Pinpoint the cell where the given text exists, returning its [X, Y] midpoint coordinate. 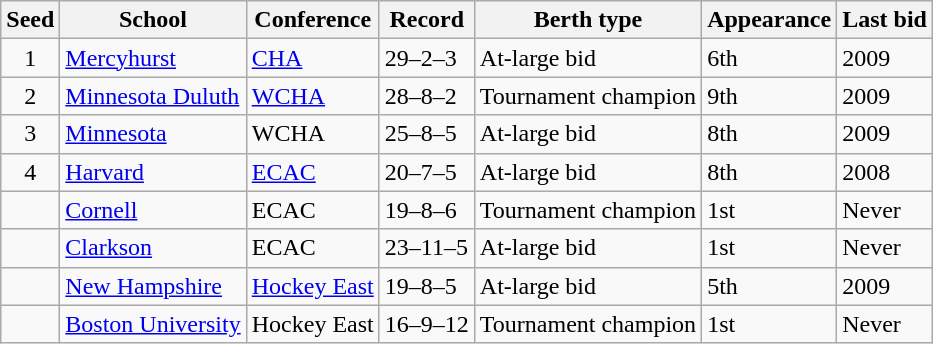
Minnesota Duluth [153, 96]
Record [426, 20]
Seed [30, 20]
New Hampshire [153, 286]
Clarkson [153, 248]
19–8–6 [426, 210]
Boston University [153, 324]
Mercyhurst [153, 58]
28–8–2 [426, 96]
5th [770, 286]
2008 [885, 172]
9th [770, 96]
Last bid [885, 20]
2 [30, 96]
Berth type [588, 20]
29–2–3 [426, 58]
20–7–5 [426, 172]
23–11–5 [426, 248]
1 [30, 58]
Cornell [153, 210]
6th [770, 58]
Appearance [770, 20]
16–9–12 [426, 324]
19–8–5 [426, 286]
25–8–5 [426, 134]
CHA [312, 58]
School [153, 20]
4 [30, 172]
Minnesota [153, 134]
Conference [312, 20]
Harvard [153, 172]
3 [30, 134]
